For the text-containing cell, return its midpoint in [X, Y] coordinate format. 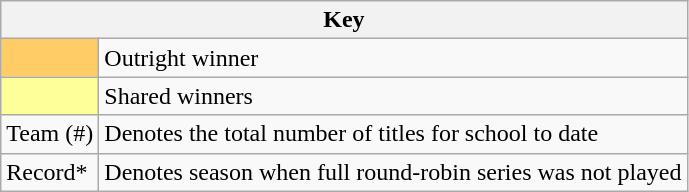
Denotes season when full round-robin series was not played [393, 172]
Record* [50, 172]
Shared winners [393, 96]
Key [344, 20]
Outright winner [393, 58]
Team (#) [50, 134]
Denotes the total number of titles for school to date [393, 134]
